Identify which cell holds the provided text, then report its (X, Y) central coordinate. 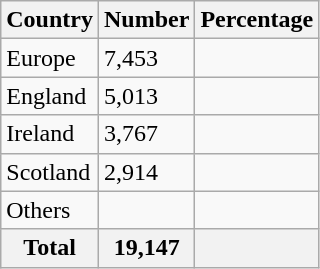
Europe (50, 58)
Others (50, 210)
3,767 (146, 134)
Total (50, 248)
Country (50, 20)
19,147 (146, 248)
5,013 (146, 96)
7,453 (146, 58)
Scotland (50, 172)
2,914 (146, 172)
Percentage (257, 20)
Number (146, 20)
England (50, 96)
Ireland (50, 134)
